Output the [x, y] coordinate of the center of the cell containing the given text.  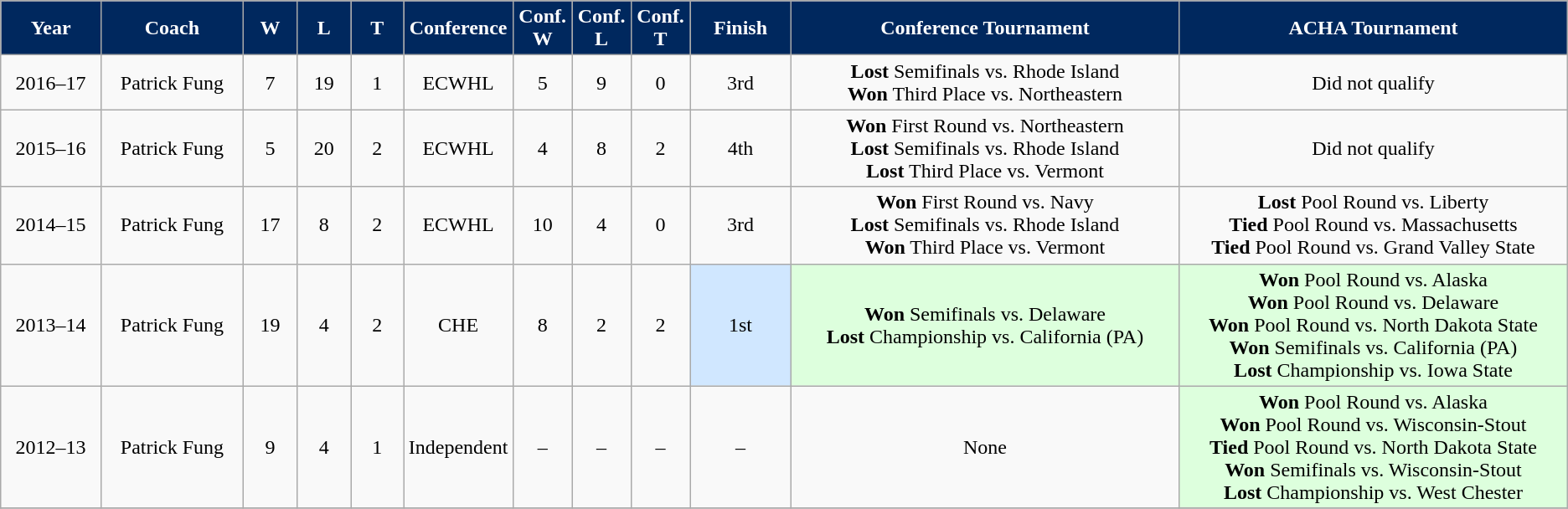
T [377, 28]
2016–17 [51, 82]
Lost Pool Round vs. Liberty Tied Pool Round vs. Massachusetts Tied Pool Round vs. Grand Valley State [1374, 225]
Won First Round vs. Northeastern Lost Semifinals vs. Rhode Island Lost Third Place vs. Vermont [985, 148]
Independent [459, 447]
1st [740, 325]
CHE [459, 325]
Conf. L [601, 28]
2012–13 [51, 447]
L [324, 28]
ACHA Tournament [1374, 28]
7 [270, 82]
20 [324, 148]
Finish [740, 28]
Won Semifinals vs. Delaware Lost Championship vs. California (PA) [985, 325]
None [985, 447]
Conf. W [542, 28]
2013–14 [51, 325]
2014–15 [51, 225]
W [270, 28]
Conference [459, 28]
Year [51, 28]
Lost Semifinals vs. Rhode Island Won Third Place vs. Northeastern [985, 82]
10 [542, 225]
Conference Tournament [985, 28]
4th [740, 148]
Conf. T [660, 28]
17 [270, 225]
Coach [172, 28]
Won First Round vs. Navy Lost Semifinals vs. Rhode Island Won Third Place vs. Vermont [985, 225]
2015–16 [51, 148]
